Output the [X, Y] coordinate of the center of the cell containing the given text.  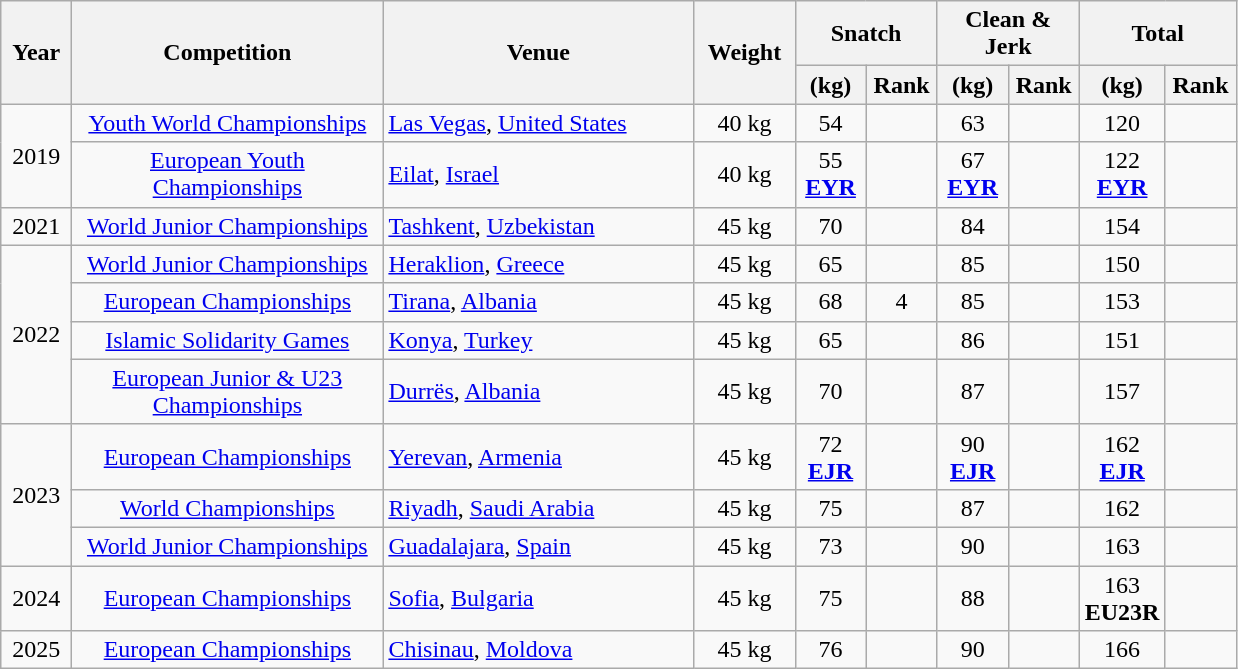
Riyadh, Saudi Arabia [538, 508]
76 [830, 650]
Clean & Jerk [1008, 34]
Total [1158, 34]
World Championships [228, 508]
Chisinau, Moldova [538, 650]
Konya, Turkey [538, 340]
153 [1122, 302]
68 [830, 302]
Youth World Championships [228, 123]
86 [972, 340]
151 [1122, 340]
2019 [36, 156]
European Junior & U23 Championships [228, 392]
162EJR [1122, 456]
73 [830, 546]
163 [1122, 546]
Eilat, Israel [538, 174]
154 [1122, 226]
54 [830, 123]
2023 [36, 494]
67EYR [972, 174]
Las Vegas, United States [538, 123]
150 [1122, 264]
163EU23R [1122, 598]
55EYR [830, 174]
4 [902, 302]
2021 [36, 226]
Islamic Solidarity Games [228, 340]
Year [36, 52]
2024 [36, 598]
Snatch [866, 34]
84 [972, 226]
Heraklion, Greece [538, 264]
90EJR [972, 456]
Weight [744, 52]
120 [1122, 123]
Competition [228, 52]
157 [1122, 392]
Guadalajara, Spain [538, 546]
Yerevan, Armenia [538, 456]
122EYR [1122, 174]
166 [1122, 650]
Durrës, Albania [538, 392]
72 EJR [830, 456]
162 [1122, 508]
63 [972, 123]
Tirana, Albania [538, 302]
2025 [36, 650]
European Youth Championships [228, 174]
88 [972, 598]
Sofia, Bulgaria [538, 598]
2022 [36, 334]
Tashkent, Uzbekistan [538, 226]
Venue [538, 52]
